Output the [X, Y] coordinate of the center of the cell containing the given text.  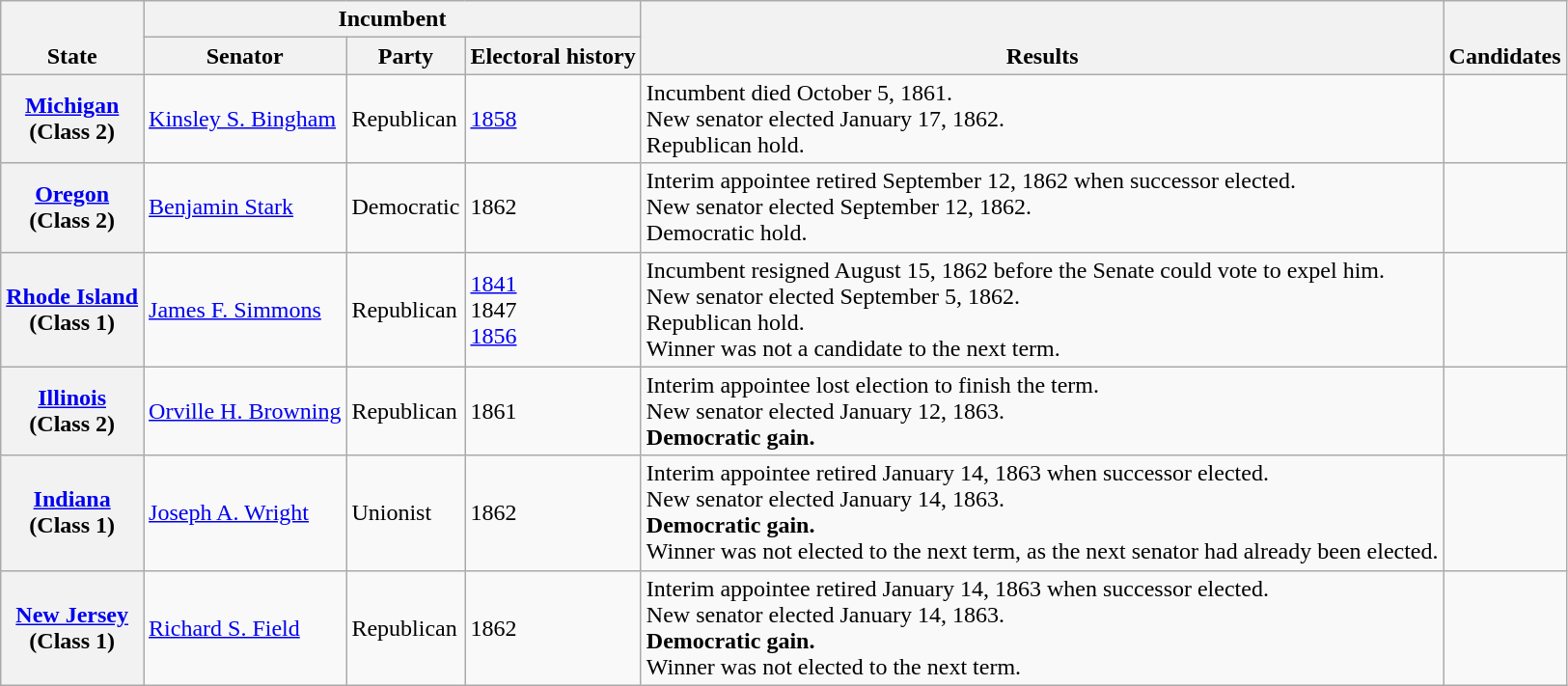
Incumbent died October 5, 1861.New senator elected January 17, 1862.Republican hold. [1042, 119]
Party [405, 56]
Benjamin Stark [245, 207]
State [72, 38]
New Jersey(Class 1) [72, 627]
Senator [245, 56]
Illinois(Class 2) [72, 411]
1861 [553, 411]
Michigan(Class 2) [72, 119]
Richard S. Field [245, 627]
Rhode Island(Class 1) [72, 309]
Interim appointee retired September 12, 1862 when successor elected.New senator elected September 12, 1862.Democratic hold. [1042, 207]
Indiana(Class 1) [72, 513]
Joseph A. Wright [245, 513]
18411847 1856 [553, 309]
Results [1042, 38]
Unionist [405, 513]
Interim appointee lost election to finish the term.New senator elected January 12, 1863.Democratic gain. [1042, 411]
Orville H. Browning [245, 411]
Oregon(Class 2) [72, 207]
Electoral history [553, 56]
Democratic [405, 207]
Candidates [1505, 38]
James F. Simmons [245, 309]
Incumbent [393, 19]
Kinsley S. Bingham [245, 119]
1858 [553, 119]
